Extract the (x, y) coordinate from the center of the cell holding the provided text.  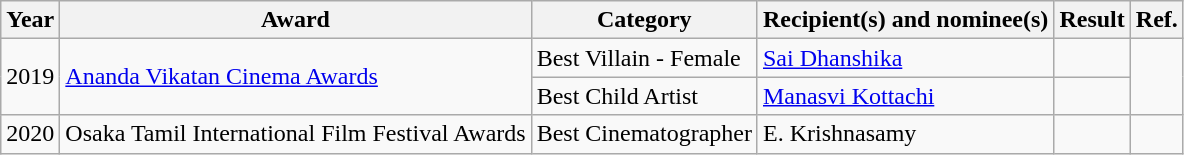
Ref. (1156, 20)
Award (296, 20)
2020 (30, 134)
Osaka Tamil International Film Festival Awards (296, 134)
Best Child Artist (644, 96)
Manasvi Kottachi (905, 96)
Ananda Vikatan Cinema Awards (296, 77)
Best Cinematographer (644, 134)
Year (30, 20)
Category (644, 20)
Best Villain - Female (644, 58)
Recipient(s) and nominee(s) (905, 20)
Result (1092, 20)
2019 (30, 77)
E. Krishnasamy (905, 134)
Sai Dhanshika (905, 58)
